Capture the cell that displays the provided text and extract its [X, Y] central coordinate. 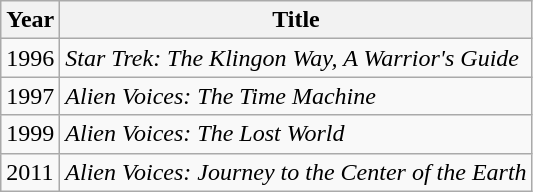
Star Trek: The Klingon Way, A Warrior's Guide [296, 58]
1996 [30, 58]
Title [296, 20]
1997 [30, 96]
2011 [30, 172]
Alien Voices: Journey to the Center of the Earth [296, 172]
Alien Voices: The Time Machine [296, 96]
Year [30, 20]
Alien Voices: The Lost World [296, 134]
1999 [30, 134]
